Find where the given text appears and provide that cell's center as [x, y] coordinate. 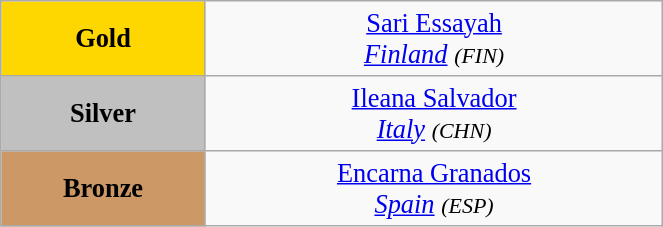
Gold [104, 38]
Ileana SalvadorItaly (CHN) [434, 112]
Sari EssayahFinland (FIN) [434, 38]
Silver [104, 112]
Encarna GranadosSpain (ESP) [434, 188]
Bronze [104, 188]
